Output the (X, Y) coordinate of the center of the cell containing the given text.  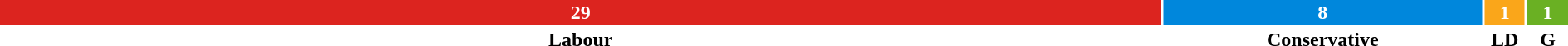
8 (1322, 12)
29 (581, 12)
